For the text-containing cell, return its midpoint in [X, Y] coordinate format. 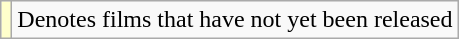
Denotes films that have not yet been released [235, 20]
